Return the [X, Y] coordinate for the center point of the cell that contains the specified text.  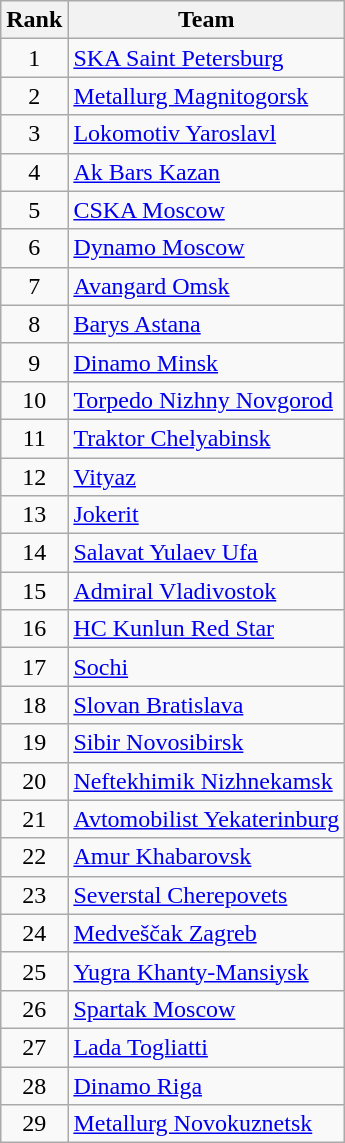
20 [34, 781]
Admiral Vladivostok [206, 591]
14 [34, 553]
1 [34, 58]
15 [34, 591]
18 [34, 705]
3 [34, 134]
27 [34, 1047]
10 [34, 400]
Rank [34, 20]
Team [206, 20]
Ak Bars Kazan [206, 172]
Dinamo Riga [206, 1085]
Sibir Novosibirsk [206, 743]
9 [34, 362]
Jokerit [206, 515]
29 [34, 1124]
28 [34, 1085]
12 [34, 477]
22 [34, 857]
Salavat Yulaev Ufa [206, 553]
Neftekhimik Nizhnekamsk [206, 781]
7 [34, 286]
Lokomotiv Yaroslavl [206, 134]
Traktor Chelyabinsk [206, 438]
HC Kunlun Red Star [206, 629]
Lada Togliatti [206, 1047]
Avtomobilist Yekaterinburg [206, 819]
17 [34, 667]
11 [34, 438]
4 [34, 172]
25 [34, 971]
19 [34, 743]
21 [34, 819]
13 [34, 515]
16 [34, 629]
Yugra Khanty-Mansiysk [206, 971]
23 [34, 895]
CSKA Moscow [206, 210]
5 [34, 210]
24 [34, 933]
2 [34, 96]
Dynamo Moscow [206, 248]
Amur Khabarovsk [206, 857]
26 [34, 1009]
Vityaz [206, 477]
Dinamo Minsk [206, 362]
Medveščak Zagreb [206, 933]
Spartak Moscow [206, 1009]
8 [34, 324]
Torpedo Nizhny Novgorod [206, 400]
Barys Astana [206, 324]
Severstal Cherepovets [206, 895]
Metallurg Novokuznetsk [206, 1124]
SKA Saint Petersburg [206, 58]
Avangard Omsk [206, 286]
Slovan Bratislava [206, 705]
Sochi [206, 667]
Metallurg Magnitogorsk [206, 96]
6 [34, 248]
